Return the (X, Y) coordinate for the center point of the cell that contains the specified text.  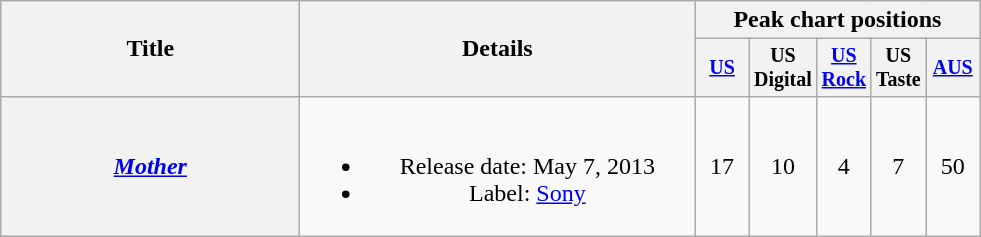
AUS (953, 68)
Title (150, 49)
US (722, 68)
Peak chart positions (838, 20)
Details (498, 49)
Mother (150, 166)
4 (844, 166)
7 (898, 166)
US Rock (844, 68)
US Digital (782, 68)
10 (782, 166)
US Taste (898, 68)
17 (722, 166)
50 (953, 166)
Release date: May 7, 2013Label: Sony (498, 166)
